Find where the given text appears and provide that cell's center as [x, y] coordinate. 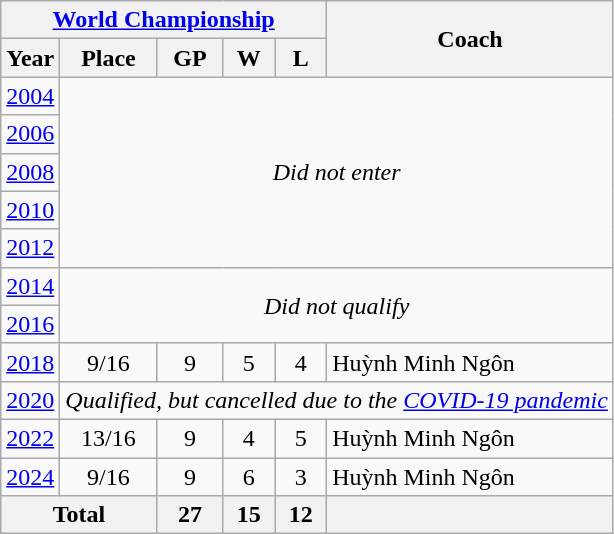
Place [108, 58]
Year [30, 58]
GP [190, 58]
27 [190, 515]
2016 [30, 324]
15 [249, 515]
12 [301, 515]
L [301, 58]
2010 [30, 210]
6 [249, 477]
3 [301, 477]
Coach [470, 39]
2004 [30, 96]
2022 [30, 438]
Did not qualify [337, 305]
2024 [30, 477]
W [249, 58]
Qualified, but cancelled due to the COVID-19 pandemic [337, 400]
13/16 [108, 438]
2014 [30, 286]
Did not enter [337, 172]
2020 [30, 400]
2018 [30, 362]
2008 [30, 172]
World Championship [164, 20]
Total [79, 515]
2006 [30, 134]
2012 [30, 248]
